Pinpoint the cell where the given text exists, returning its [x, y] midpoint coordinate. 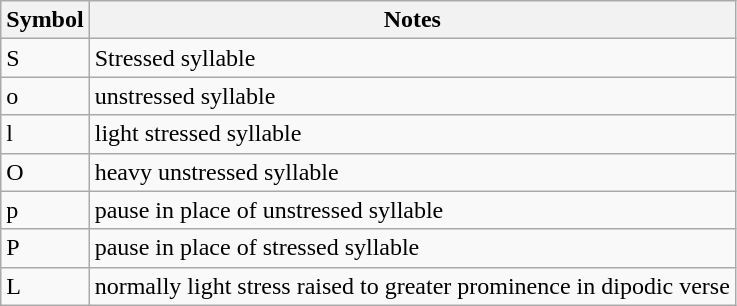
normally light stress raised to greater prominence in dipodic verse [412, 286]
Symbol [45, 20]
pause in place of unstressed syllable [412, 210]
o [45, 96]
l [45, 134]
L [45, 286]
light stressed syllable [412, 134]
pause in place of stressed syllable [412, 248]
P [45, 248]
unstressed syllable [412, 96]
Stressed syllable [412, 58]
O [45, 172]
heavy unstressed syllable [412, 172]
S [45, 58]
p [45, 210]
Notes [412, 20]
